Determine the (X, Y) coordinate at the center of the cell enclosing the given text.  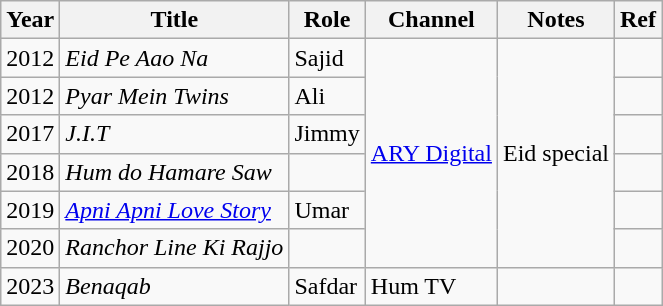
Role (327, 20)
Title (174, 20)
ARY Digital (431, 153)
Pyar Mein Twins (174, 96)
Channel (431, 20)
Ref (638, 20)
Ranchor Line Ki Rajjo (174, 248)
Safdar (327, 286)
J.I.T (174, 134)
Benaqab (174, 286)
2023 (30, 286)
Sajid (327, 58)
Hum do Hamare Saw (174, 172)
Umar (327, 210)
Apni Apni Love Story (174, 210)
2017 (30, 134)
Hum TV (431, 286)
2019 (30, 210)
Notes (556, 20)
Jimmy (327, 134)
Year (30, 20)
Ali (327, 96)
Eid special (556, 153)
2018 (30, 172)
Eid Pe Aao Na (174, 58)
2020 (30, 248)
